Identify which cell holds the provided text, then report its (x, y) central coordinate. 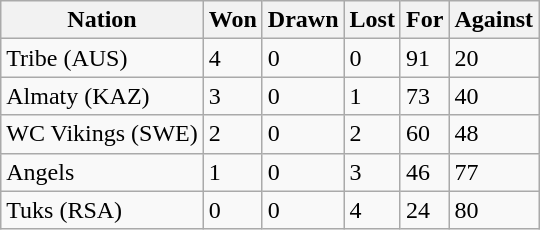
46 (424, 172)
Nation (102, 20)
24 (424, 210)
For (424, 20)
Won (232, 20)
WC Vikings (SWE) (102, 134)
Drawn (303, 20)
40 (494, 96)
73 (424, 96)
80 (494, 210)
Against (494, 20)
91 (424, 58)
Tuks (RSA) (102, 210)
Almaty (KAZ) (102, 96)
Tribe (AUS) (102, 58)
Angels (102, 172)
77 (494, 172)
Lost (372, 20)
60 (424, 134)
48 (494, 134)
20 (494, 58)
